Pinpoint the cell where the given text exists, returning its (x, y) midpoint coordinate. 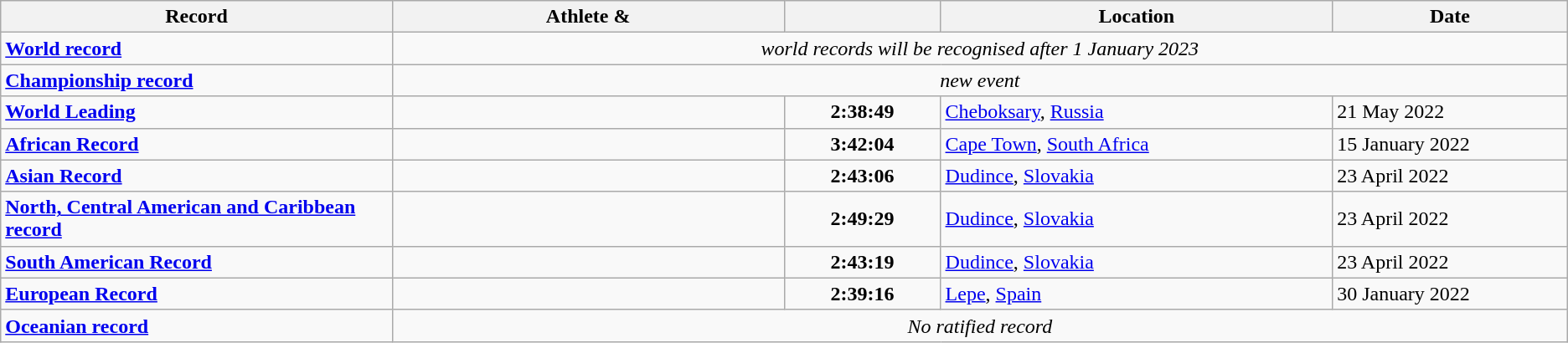
European Record (197, 294)
3:42:04 (863, 144)
Lepe, Spain (1137, 294)
Date (1451, 17)
2:43:06 (863, 176)
2:49:29 (863, 219)
new event (980, 80)
World record (197, 49)
world records will be recognised after 1 January 2023 (980, 49)
Championship record (197, 80)
2:38:49 (863, 112)
Oceanian record (197, 325)
Asian Record (197, 176)
African Record (197, 144)
No ratified record (980, 325)
North, Central American and Caribbean record (197, 219)
Athlete & (588, 17)
30 January 2022 (1451, 294)
21 May 2022 (1451, 112)
World Leading (197, 112)
Cape Town, South Africa (1137, 144)
South American Record (197, 262)
Location (1137, 17)
15 January 2022 (1451, 144)
Record (197, 17)
2:39:16 (863, 294)
Cheboksary, Russia (1137, 112)
2:43:19 (863, 262)
